Locate the cell with the specified text and output its (X, Y) center coordinate. 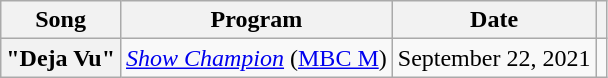
September 22, 2021 (494, 58)
Program (256, 20)
Show Champion (MBC M) (256, 58)
"Deja Vu" (61, 58)
Song (61, 20)
Date (494, 20)
